Locate the cell with the specified text and output its (X, Y) center coordinate. 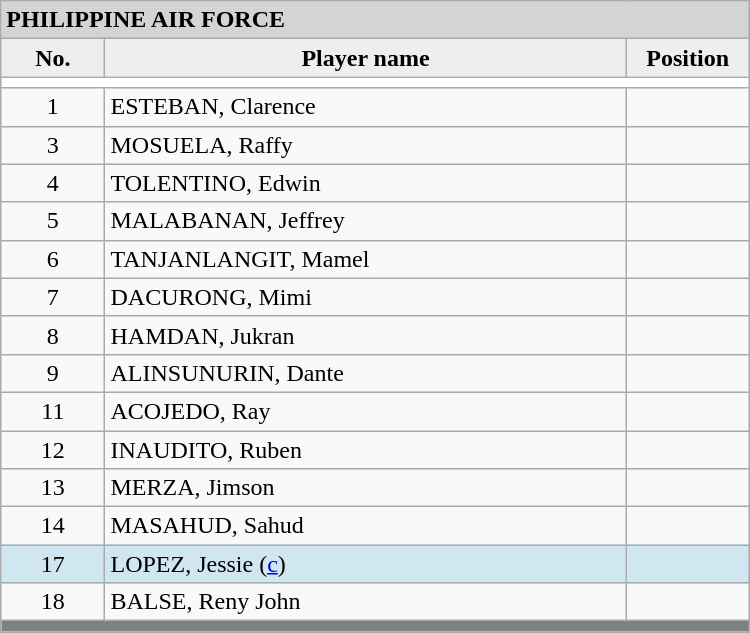
4 (53, 183)
MALABANAN, Jeffrey (366, 221)
MOSUELA, Raffy (366, 145)
MASAHUD, Sahud (366, 526)
3 (53, 145)
INAUDITO, Ruben (366, 449)
TANJANLANGIT, Mamel (366, 259)
12 (53, 449)
Player name (366, 58)
ALINSUNURIN, Dante (366, 373)
18 (53, 602)
TOLENTINO, Edwin (366, 183)
13 (53, 488)
14 (53, 526)
LOPEZ, Jessie (c) (366, 564)
8 (53, 335)
ACOJEDO, Ray (366, 411)
BALSE, Reny John (366, 602)
DACURONG, Mimi (366, 297)
Position (688, 58)
6 (53, 259)
MERZA, Jimson (366, 488)
1 (53, 107)
17 (53, 564)
PHILIPPINE AIR FORCE (375, 20)
7 (53, 297)
5 (53, 221)
HAMDAN, Jukran (366, 335)
No. (53, 58)
9 (53, 373)
11 (53, 411)
ESTEBAN, Clarence (366, 107)
